Return (x, y) of the center of cell containing provided text 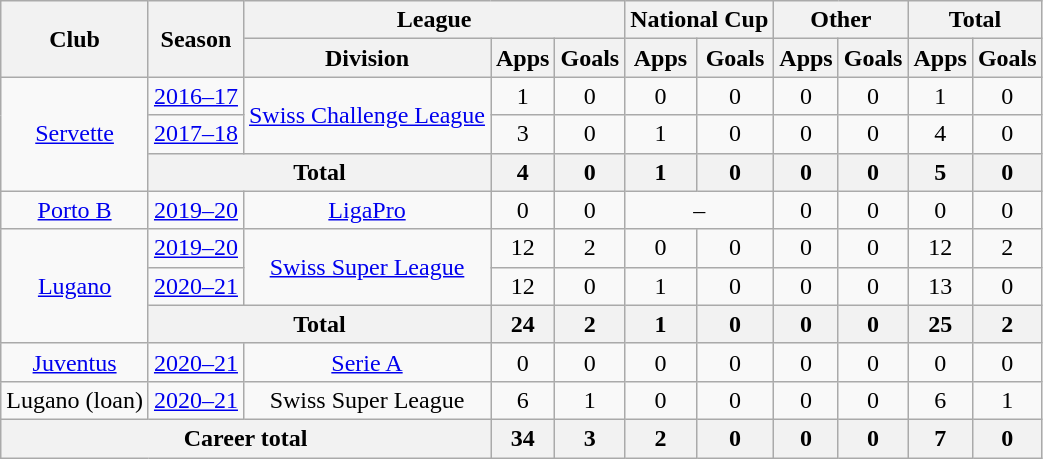
Servette (75, 134)
Serie A (366, 362)
2017–18 (196, 134)
5 (940, 172)
Swiss Challenge League (366, 115)
34 (522, 438)
National Cup (700, 20)
– (700, 210)
Porto B (75, 210)
Lugano (75, 286)
7 (940, 438)
LigaPro (366, 210)
League (434, 20)
Lugano (loan) (75, 400)
Club (75, 39)
Season (196, 39)
13 (940, 286)
Juventus (75, 362)
Career total (246, 438)
Division (366, 58)
24 (522, 324)
2016–17 (196, 96)
Other (841, 20)
25 (940, 324)
